Output the [X, Y] coordinate of the center of the cell containing the given text.  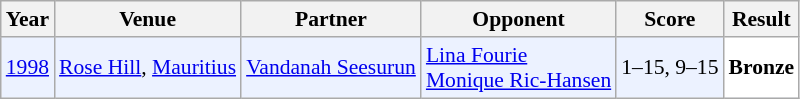
1–15, 9–15 [670, 68]
1998 [28, 68]
Venue [148, 19]
Lina Fourie Monique Ric-Hansen [518, 68]
Score [670, 19]
Partner [331, 19]
Result [762, 19]
Bronze [762, 68]
Rose Hill, Mauritius [148, 68]
Year [28, 19]
Opponent [518, 19]
Vandanah Seesurun [331, 68]
